Output the [X, Y] coordinate of the center of the cell containing the given text.  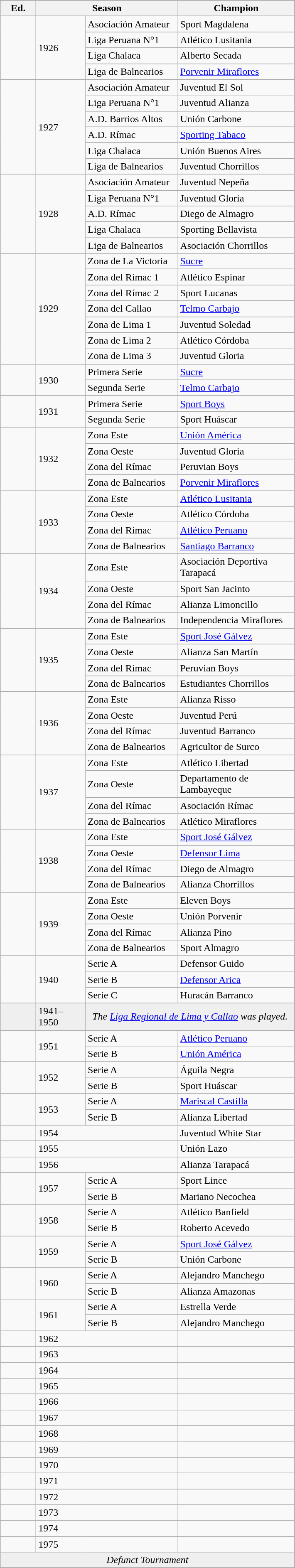
1931 [61, 411]
Sporting Tabaco [236, 135]
Atlético Miraflores [236, 821]
Agricultor de Surco [236, 747]
1961 [61, 1315]
Ed. [18, 8]
1935 [61, 660]
1939 [61, 924]
1970 [107, 1465]
Mariano Necochea [236, 1196]
1957 [61, 1188]
1954 [107, 1133]
Estudiantes Chorrillos [236, 683]
Sport San Jacinto [236, 589]
1932 [61, 459]
Season [107, 8]
Defensor Arica [236, 979]
Mariscal Castilla [236, 1101]
Defensor Guido [236, 963]
Alianza Amazonas [236, 1291]
1967 [107, 1418]
1972 [107, 1497]
Alianza San Martín [236, 652]
Alianza Pino [236, 932]
Águila Negra [236, 1070]
1953 [61, 1109]
Sport Lince [236, 1180]
Estrella Verde [236, 1307]
1927 [61, 127]
Juventud Chorrillos [236, 166]
Atlético Espinar [236, 277]
1938 [61, 861]
1933 [61, 522]
Sport Lucanas [236, 293]
Unión Buenos Aires [236, 150]
1934 [61, 591]
Santiago Barranco [236, 546]
1940 [61, 979]
Juventud Perú [236, 715]
Zona de La Victoria [132, 261]
Atlético Banfield [236, 1212]
Sport Magdalena [236, 24]
1975 [107, 1544]
The Liga Regional de Lima y Callao was played. [190, 1017]
1965 [107, 1386]
1929 [61, 309]
Zona del Rímac 1 [132, 277]
1956 [107, 1165]
1936 [61, 723]
Independencia Miraflores [236, 620]
Champion [236, 8]
Eleven Boys [236, 900]
1941–1950 [61, 1017]
Alianza Limoncillo [236, 605]
1937 [61, 792]
1966 [107, 1402]
1963 [107, 1354]
1926 [61, 48]
Unión Porvenir [236, 916]
Alberto Secada [236, 56]
1928 [61, 214]
Juventud Nepeña [236, 182]
Serie C [132, 995]
Zona de Lima 1 [132, 324]
Juventud Barranco [236, 731]
Asociación Rímac [236, 806]
1971 [107, 1481]
1960 [61, 1283]
A.D. Barrios Altos [132, 119]
1955 [107, 1149]
Juventud El Sol [236, 87]
1969 [107, 1449]
Alianza Tarapacá [236, 1165]
Juventud Soledad [236, 324]
1964 [107, 1370]
1952 [61, 1078]
Sporting Bellavista [236, 230]
Defensor Lima [236, 853]
Defunct Tournament [147, 1560]
1974 [107, 1529]
1968 [107, 1433]
Asociación Deportiva Tarapacá [236, 568]
Sport Almagro [236, 948]
1958 [61, 1220]
Zona de Lima 3 [132, 356]
Asociación Chorrillos [236, 246]
Zona de Lima 2 [132, 340]
Huracán Barranco [236, 995]
Juventud Alianza [236, 103]
Juventud White Star [236, 1133]
Alianza Libertad [236, 1117]
Unión Lazo [236, 1149]
Roberto Acevedo [236, 1228]
Sport Boys [236, 403]
Zona del Rímac 2 [132, 293]
1962 [107, 1339]
1951 [61, 1046]
1930 [61, 380]
Departamento de Lambayeque [236, 784]
Atlético Libertad [236, 763]
Zona del Callao [132, 309]
Alianza Chorrillos [236, 885]
1959 [61, 1251]
1973 [107, 1513]
Alianza Risso [236, 699]
